Return [X, Y] of the center of cell containing provided text 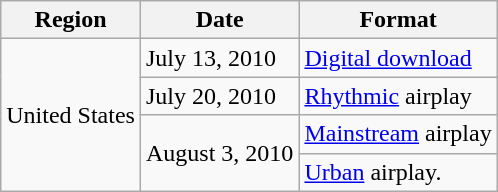
United States [71, 115]
Urban airplay. [398, 172]
Date [219, 20]
July 13, 2010 [219, 58]
Digital download [398, 58]
Region [71, 20]
Format [398, 20]
Mainstream airplay [398, 134]
August 3, 2010 [219, 153]
July 20, 2010 [219, 96]
Rhythmic airplay [398, 96]
